Detect which cell encompasses the target text, then output its [X, Y] center coordinate. 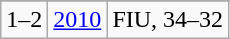
2010 [78, 20]
1–2 [24, 20]
FIU, 34–32 [168, 20]
